Search for the cell housing the specified text and yield its [X, Y] center coordinate. 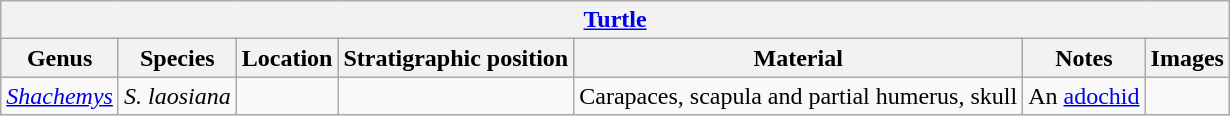
Turtle [616, 20]
Species [177, 58]
Carapaces, scapula and partial humerus, skull [798, 96]
Shachemys [60, 96]
Notes [1084, 58]
Location [287, 58]
Stratigraphic position [456, 58]
An adochid [1084, 96]
Genus [60, 58]
Images [1187, 58]
S. laosiana [177, 96]
Material [798, 58]
